From the cell containing the given text, extract its center point as (x, y) coordinate. 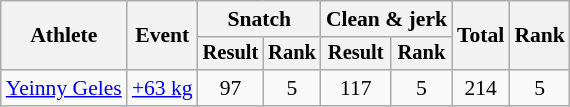
Total (480, 36)
117 (356, 88)
Event (162, 36)
Clean & jerk (386, 19)
97 (231, 88)
214 (480, 88)
Snatch (260, 19)
Yeinny Geles (64, 88)
+63 kg (162, 88)
Athlete (64, 36)
